Output the (x, y) coordinate of the center of the cell containing the given text.  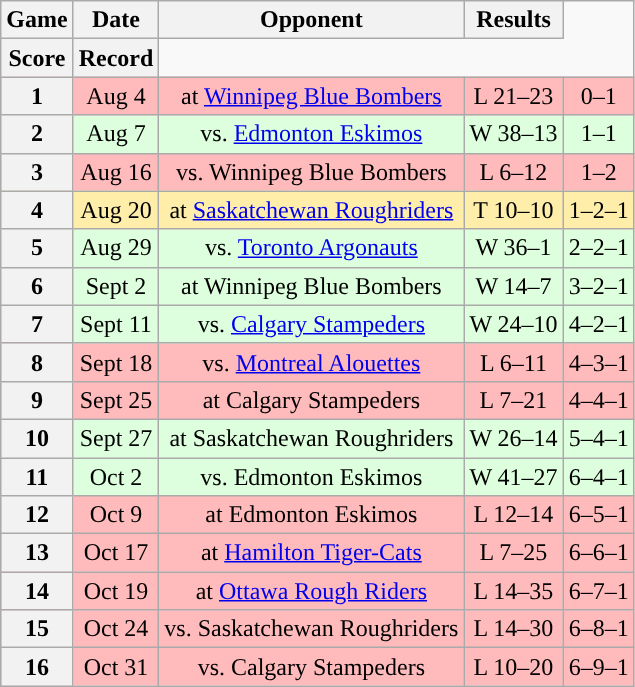
Oct 17 (116, 553)
7 (37, 324)
2–2–1 (598, 248)
Aug 4 (116, 96)
Oct 2 (116, 477)
Sept 18 (116, 362)
Aug 29 (116, 248)
Oct 31 (116, 667)
15 (37, 629)
Results (514, 20)
vs. Toronto Argonauts (312, 248)
Oct 9 (116, 515)
8 (37, 362)
Sept 2 (116, 286)
14 (37, 591)
L 12–14 (514, 515)
at Ottawa Rough Riders (312, 591)
L 7–25 (514, 553)
Oct 24 (116, 629)
5–4–1 (598, 438)
Sept 27 (116, 438)
at Hamilton Tiger-Cats (312, 553)
at Calgary Stampeders (312, 400)
Date (116, 20)
13 (37, 553)
Score (37, 58)
Game (37, 20)
9 (37, 400)
6–6–1 (598, 553)
W 24–10 (514, 324)
5 (37, 248)
vs. Saskatchewan Roughriders (312, 629)
6–4–1 (598, 477)
Aug 16 (116, 172)
Oct 19 (116, 591)
W 26–14 (514, 438)
12 (37, 515)
Aug 7 (116, 134)
W 36–1 (514, 248)
L 10–20 (514, 667)
11 (37, 477)
at Edmonton Eskimos (312, 515)
W 38–13 (514, 134)
Record (116, 58)
6–8–1 (598, 629)
L 21–23 (514, 96)
3 (37, 172)
Aug 20 (116, 210)
4–3–1 (598, 362)
0–1 (598, 96)
L 7–21 (514, 400)
W 41–27 (514, 477)
L 14–30 (514, 629)
1–2 (598, 172)
1–2–1 (598, 210)
L 14–35 (514, 591)
3–2–1 (598, 286)
2 (37, 134)
1 (37, 96)
4 (37, 210)
W 14–7 (514, 286)
L 6–12 (514, 172)
6–9–1 (598, 667)
4–2–1 (598, 324)
T 10–10 (514, 210)
Opponent (312, 20)
vs. Winnipeg Blue Bombers (312, 172)
L 6–11 (514, 362)
10 (37, 438)
1–1 (598, 134)
vs. Montreal Alouettes (312, 362)
6–7–1 (598, 591)
4–4–1 (598, 400)
6–5–1 (598, 515)
Sept 25 (116, 400)
Sept 11 (116, 324)
6 (37, 286)
16 (37, 667)
